Locate the cell with the specified text and output its (x, y) center coordinate. 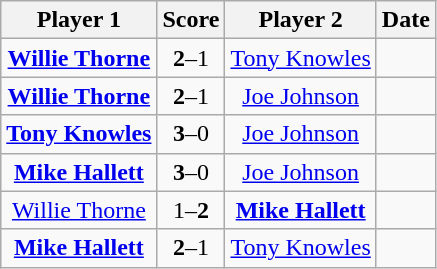
Player 2 (300, 20)
Score (191, 20)
1–2 (191, 210)
Date (406, 20)
Player 1 (79, 20)
